Return [X, Y] of the center of cell containing provided text 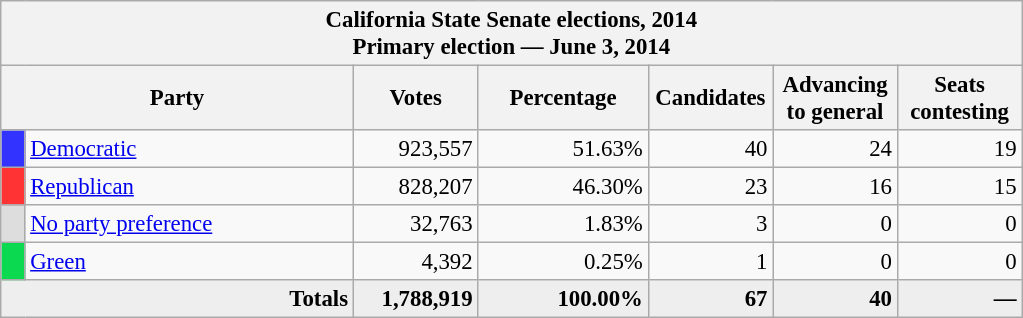
100.00% [563, 299]
828,207 [416, 187]
Advancing to general [836, 98]
Seats contesting [960, 98]
Republican [189, 187]
16 [836, 187]
3 [710, 224]
1 [710, 262]
19 [960, 149]
23 [710, 187]
46.30% [563, 187]
32,763 [416, 224]
Votes [416, 98]
Percentage [563, 98]
0.25% [563, 262]
Candidates [710, 98]
1,788,919 [416, 299]
California State Senate elections, 2014Primary election — June 3, 2014 [512, 34]
1.83% [563, 224]
24 [836, 149]
4,392 [416, 262]
67 [710, 299]
Democratic [189, 149]
Totals [178, 299]
Green [189, 262]
15 [960, 187]
No party preference [189, 224]
923,557 [416, 149]
— [960, 299]
Party [178, 98]
51.63% [563, 149]
